Search for the cell housing the specified text and yield its (X, Y) center coordinate. 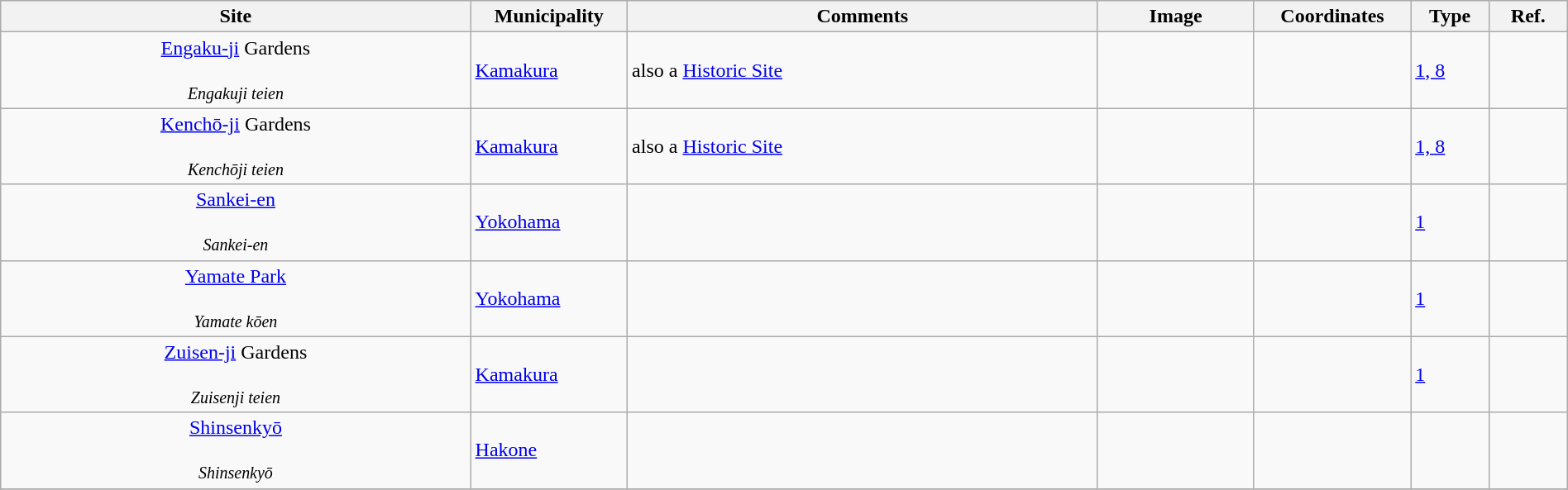
Zuisen-ji GardensZuisenji teien (236, 374)
ShinsenkyōShinsenkyō (236, 450)
Engaku-ji GardensEngakuji teien (236, 70)
Image (1176, 17)
Yamate ParkYamate kōen (236, 298)
Type (1451, 17)
Sankei-enSankei-en (236, 222)
Kenchō-ji GardensKenchōji teien (236, 146)
Comments (863, 17)
Coordinates (1331, 17)
Hakone (549, 450)
Municipality (549, 17)
Ref. (1528, 17)
Site (236, 17)
